Identify which cell holds the provided text, then report its (x, y) central coordinate. 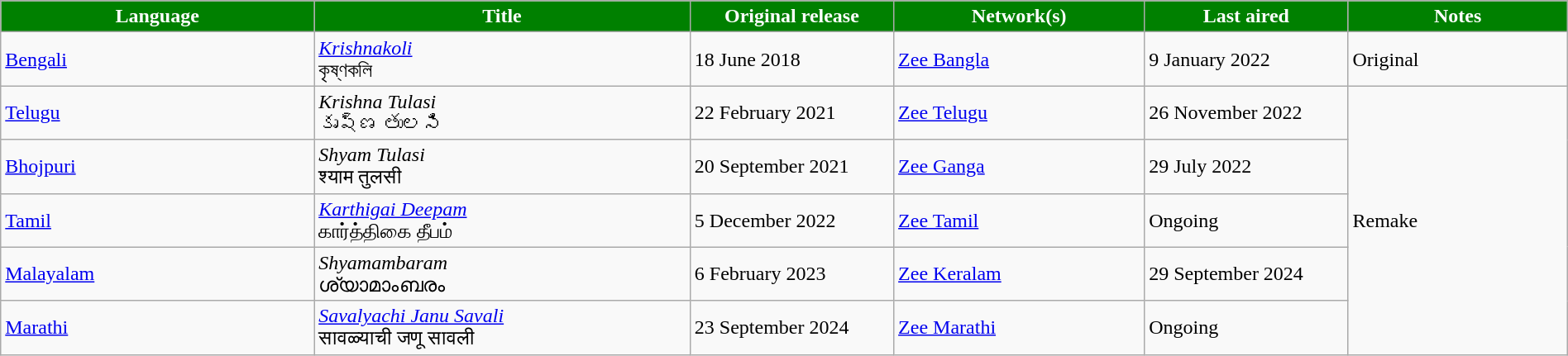
29 September 2024 (1246, 274)
26 November 2022 (1246, 112)
Bengali (157, 59)
Last aired (1246, 17)
20 September 2021 (791, 167)
Shyamambaram ശ്യാമാംബരം (503, 274)
22 February 2021 (791, 112)
Zee Keralam (1019, 274)
5 December 2022 (791, 220)
Marathi (157, 327)
Karthigai Deepam கார்த்திகை தீபம் (503, 220)
Network(s) (1019, 17)
Language (157, 17)
Shyam Tulasi श्याम तुलसी (503, 167)
Zee Tamil (1019, 220)
Notes (1457, 17)
23 September 2024 (791, 327)
Title (503, 17)
Krishna Tulasi కృష్ణ తులసి (503, 112)
Remake (1457, 220)
Zee Telugu (1019, 112)
Bhojpuri (157, 167)
29 July 2022 (1246, 167)
9 January 2022 (1246, 59)
Tamil (157, 220)
Malayalam (157, 274)
Telugu (157, 112)
Original release (791, 17)
Zee Bangla (1019, 59)
Krishnakoli কৃষ্ণকলি (503, 59)
Savalyachi Janu Savali सावळ्याची जणू सावली (503, 327)
6 February 2023 (791, 274)
18 June 2018 (791, 59)
Zee Marathi (1019, 327)
Original (1457, 59)
Zee Ganga (1019, 167)
